Search for the cell housing the specified text and yield its [x, y] center coordinate. 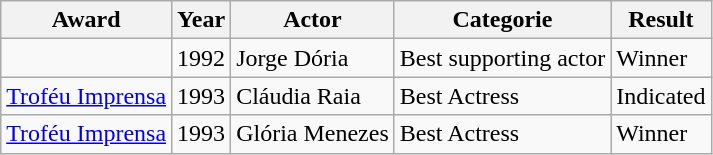
Result [661, 20]
Indicated [661, 96]
1992 [202, 58]
Glória Menezes [313, 134]
Categorie [502, 20]
Award [86, 20]
Best supporting actor [502, 58]
Jorge Dória [313, 58]
Cláudia Raia [313, 96]
Year [202, 20]
Actor [313, 20]
